Provide the (x, y) coordinate of the cell's center where the given text is located.  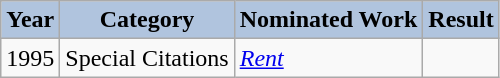
Category (147, 20)
Year (30, 20)
Rent (328, 58)
Result (461, 20)
Nominated Work (328, 20)
Special Citations (147, 58)
1995 (30, 58)
